Determine the [x, y] coordinate at the center of the cell enclosing the given text.  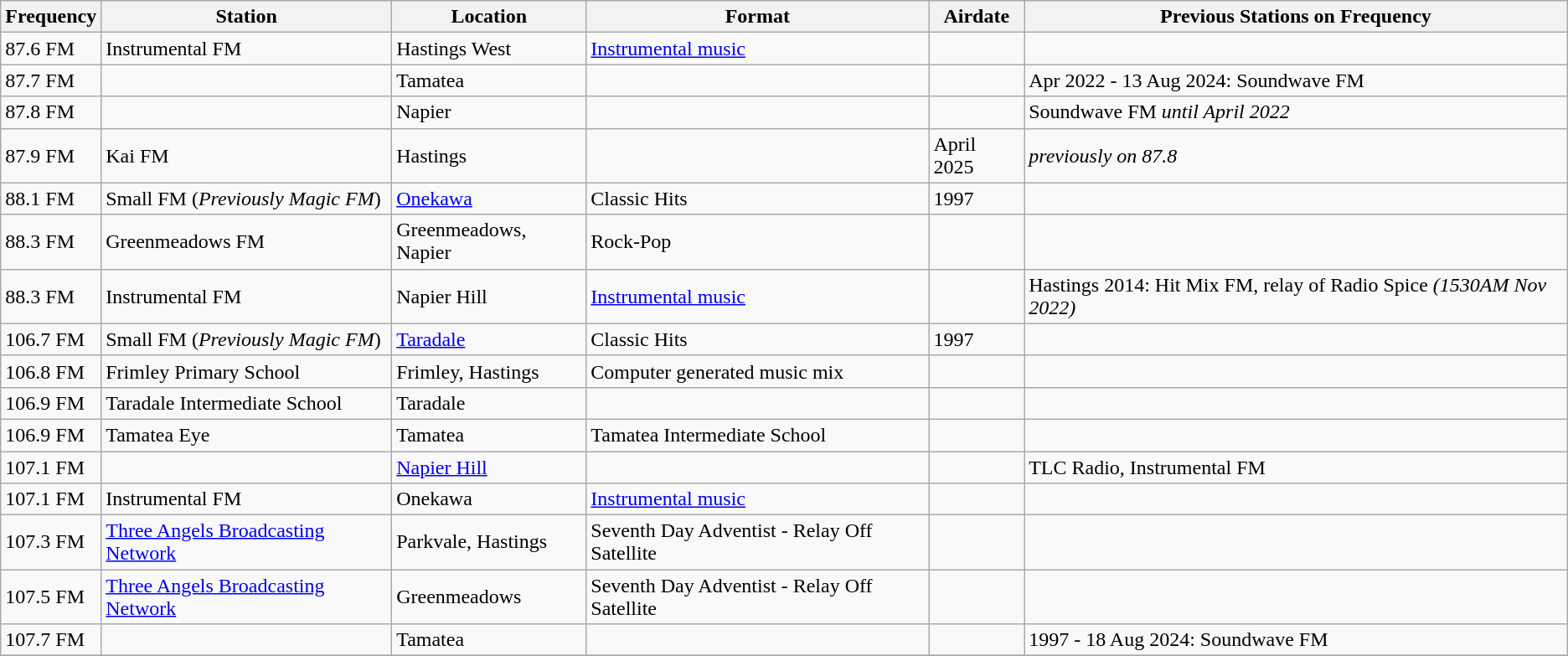
Format [757, 17]
Computer generated music mix [757, 371]
87.9 FM [51, 156]
Location [489, 17]
87.6 FM [51, 49]
107.7 FM [51, 640]
107.5 FM [51, 597]
106.8 FM [51, 371]
Rock-Pop [757, 241]
Greenmeadows [489, 597]
Taradale Intermediate School [246, 403]
Hastings West [489, 49]
Frimley, Hastings [489, 371]
Frequency [51, 17]
Airdate [977, 17]
87.8 FM [51, 112]
Napier [489, 112]
107.3 FM [51, 543]
Station [246, 17]
Frimley Primary School [246, 371]
Greenmeadows FM [246, 241]
Soundwave FM until April 2022 [1297, 112]
Tamatea Intermediate School [757, 435]
Parkvale, Hastings [489, 543]
TLC Radio, Instrumental FM [1297, 467]
1997 - 18 Aug 2024: Soundwave FM [1297, 640]
Apr 2022 - 13 Aug 2024: Soundwave FM [1297, 80]
106.7 FM [51, 339]
87.7 FM [51, 80]
88.1 FM [51, 199]
Previous Stations on Frequency [1297, 17]
Greenmeadows, Napier [489, 241]
Kai FM [246, 156]
Hastings [489, 156]
Hastings 2014: Hit Mix FM, relay of Radio Spice (1530AM Nov 2022) [1297, 297]
Tamatea Eye [246, 435]
April 2025 [977, 156]
previously on 87.8 [1297, 156]
